Determine the [x, y] coordinate at the center of the cell enclosing the given text.  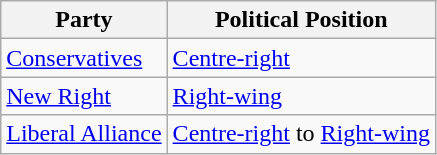
New Right [84, 96]
Centre-right to Right-wing [301, 134]
Party [84, 20]
Liberal Alliance [84, 134]
Political Position [301, 20]
Centre-right [301, 58]
Conservatives [84, 58]
Right-wing [301, 96]
